Pinpoint the cell where the given text exists, returning its (X, Y) midpoint coordinate. 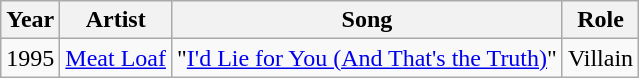
Role (600, 20)
Villain (600, 58)
Artist (116, 20)
"I'd Lie for You (And That's the Truth)" (366, 58)
Meat Loaf (116, 58)
Year (30, 20)
Song (366, 20)
1995 (30, 58)
